Pinpoint the cell where the given text exists, returning its (x, y) midpoint coordinate. 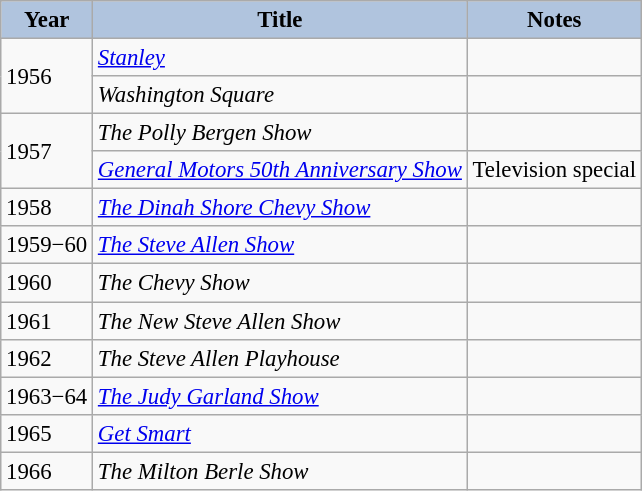
Stanley (280, 58)
1956 (47, 76)
1962 (47, 358)
The Dinah Shore Chevy Show (280, 208)
1960 (47, 283)
The Judy Garland Show (280, 396)
Washington Square (280, 95)
The Milton Berle Show (280, 471)
General Motors 50th Anniversary Show (280, 170)
The Steve Allen Playhouse (280, 358)
1963−64 (47, 396)
1965 (47, 433)
Year (47, 20)
Title (280, 20)
1958 (47, 208)
Get Smart (280, 433)
Notes (554, 20)
1966 (47, 471)
1961 (47, 321)
The Steve Allen Show (280, 245)
1957 (47, 152)
1959−60 (47, 245)
The Chevy Show (280, 283)
Television special (554, 170)
The New Steve Allen Show (280, 321)
The Polly Bergen Show (280, 133)
